Find where the given text appears and provide that cell's center as (x, y) coordinate. 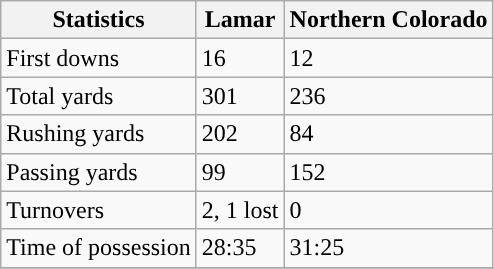
16 (240, 58)
2, 1 lost (240, 210)
202 (240, 134)
Total yards (99, 96)
Time of possession (99, 248)
Turnovers (99, 210)
84 (388, 134)
Statistics (99, 20)
301 (240, 96)
Lamar (240, 20)
First downs (99, 58)
28:35 (240, 248)
Passing yards (99, 172)
31:25 (388, 248)
0 (388, 210)
99 (240, 172)
Northern Colorado (388, 20)
236 (388, 96)
Rushing yards (99, 134)
12 (388, 58)
152 (388, 172)
